Find where the given text appears and provide that cell's center as (X, Y) coordinate. 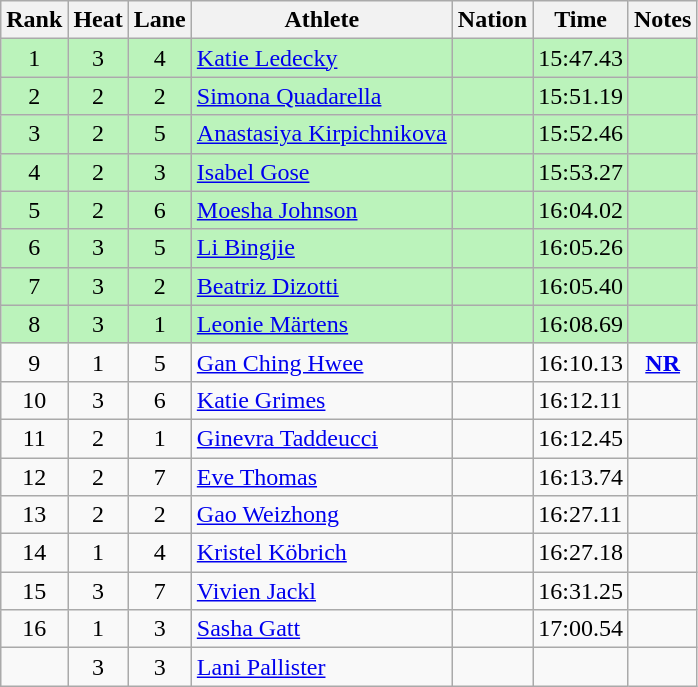
17:00.54 (581, 629)
Simona Quadarella (322, 96)
Gan Ching Hwee (322, 362)
10 (34, 400)
Notes (662, 20)
Lane (160, 20)
16 (34, 629)
16:27.11 (581, 515)
Eve Thomas (322, 477)
Leonie Märtens (322, 324)
Katie Ledecky (322, 58)
Nation (492, 20)
16:13.74 (581, 477)
Ginevra Taddeucci (322, 438)
16:31.25 (581, 591)
Heat (98, 20)
13 (34, 515)
16:12.45 (581, 438)
Athlete (322, 20)
15:51.19 (581, 96)
15:47.43 (581, 58)
9 (34, 362)
Isabel Gose (322, 172)
Anastasiya Kirpichnikova (322, 134)
Lani Pallister (322, 667)
15:53.27 (581, 172)
Vivien Jackl (322, 591)
16:08.69 (581, 324)
15:52.46 (581, 134)
NR (662, 362)
Sasha Gatt (322, 629)
15 (34, 591)
Rank (34, 20)
Time (581, 20)
Beatriz Dizotti (322, 286)
16:12.11 (581, 400)
11 (34, 438)
Li Bingjie (322, 248)
Gao Weizhong (322, 515)
Moesha Johnson (322, 210)
16:05.40 (581, 286)
16:05.26 (581, 248)
12 (34, 477)
Kristel Köbrich (322, 553)
Katie Grimes (322, 400)
16:04.02 (581, 210)
16:27.18 (581, 553)
14 (34, 553)
16:10.13 (581, 362)
8 (34, 324)
